Extract the (x, y) coordinate from the center of the cell holding the provided text.  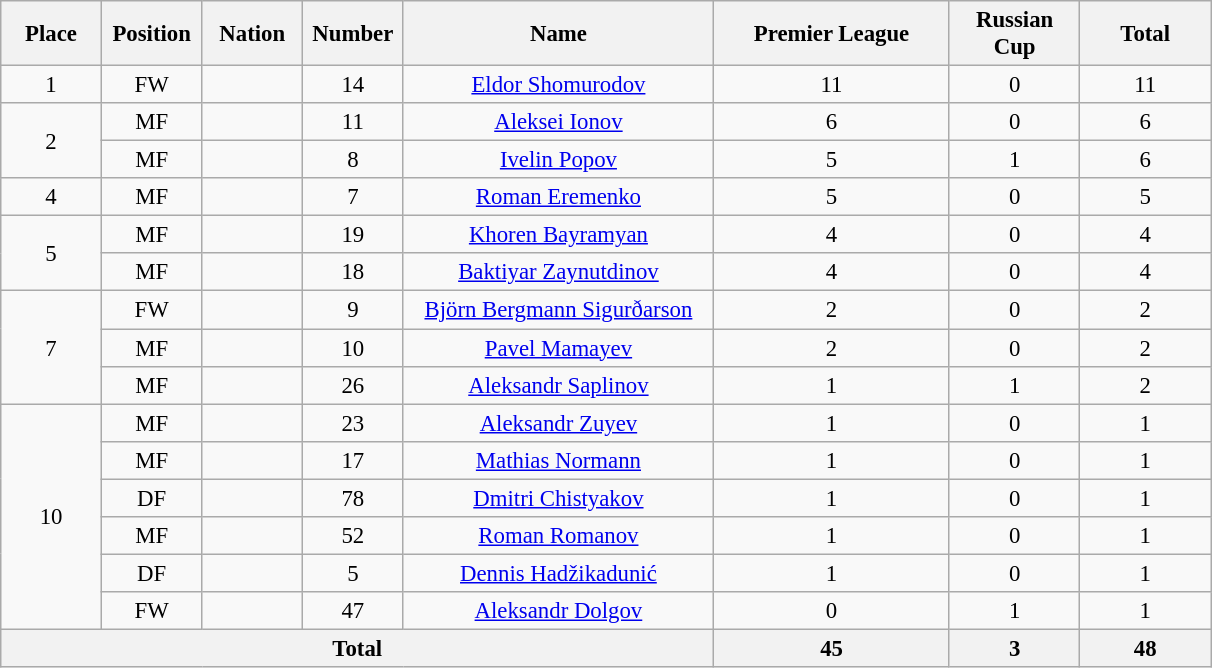
Khoren Bayramyan (558, 235)
Roman Romanov (558, 536)
Aleksandr Zuyev (558, 423)
Name (558, 34)
Premier League (832, 34)
Aleksandr Dolgov (558, 611)
Dmitri Chistyakov (558, 498)
52 (354, 536)
8 (354, 160)
26 (354, 385)
Baktiyar Zaynutdinov (558, 273)
14 (354, 85)
Eldor Shomurodov (558, 85)
48 (1146, 648)
Number (354, 34)
23 (354, 423)
Björn Bergmann Sigurðarson (558, 310)
3 (1014, 648)
Roman Eremenko (558, 197)
Nation (252, 34)
Dennis Hadžikadunić (558, 573)
Place (52, 34)
19 (354, 235)
47 (354, 611)
Mathias Normann (558, 460)
Position (152, 34)
17 (354, 460)
Aleksandr Saplinov (558, 385)
45 (832, 648)
9 (354, 310)
18 (354, 273)
Pavel Mamayev (558, 348)
78 (354, 498)
Russian Cup (1014, 34)
Ivelin Popov (558, 160)
Aleksei Ionov (558, 122)
